For the text-containing cell, return its midpoint in [x, y] coordinate format. 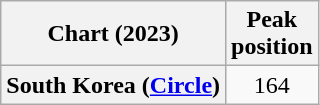
Peakposition [272, 34]
164 [272, 85]
Chart (2023) [114, 34]
South Korea (Circle) [114, 85]
